From the cell containing the given text, extract its center point as (x, y) coordinate. 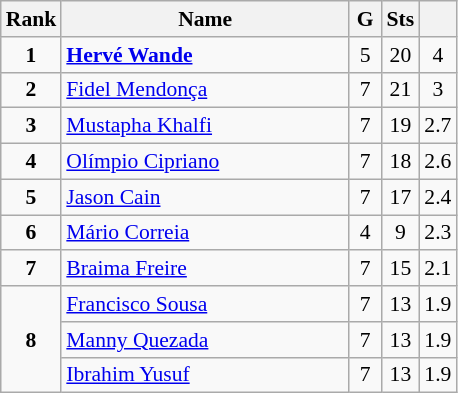
Mário Correia (205, 233)
2.1 (438, 269)
Manny Quezada (205, 340)
Mustapha Khalfi (205, 126)
2.3 (438, 233)
21 (401, 90)
2.7 (438, 126)
Hervé Wande (205, 55)
Jason Cain (205, 197)
19 (401, 126)
Name (205, 19)
1 (32, 55)
Olímpio Cipriano (205, 162)
2 (32, 90)
15 (401, 269)
Francisco Sousa (205, 304)
2.6 (438, 162)
Braima Freire (205, 269)
G (366, 19)
18 (401, 162)
Sts (401, 19)
Fidel Mendonça (205, 90)
2.4 (438, 197)
Ibrahim Yusuf (205, 375)
20 (401, 55)
8 (32, 340)
Rank (32, 19)
6 (32, 233)
17 (401, 197)
9 (401, 233)
